Pinpoint the cell where the given text exists, returning its (x, y) midpoint coordinate. 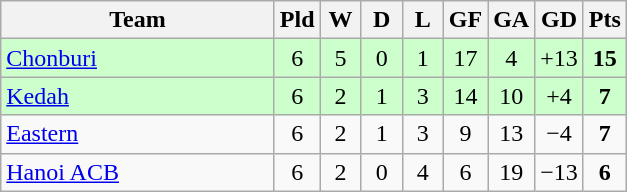
14 (465, 96)
19 (512, 172)
Pld (297, 20)
5 (340, 58)
GD (560, 20)
+13 (560, 58)
GF (465, 20)
GA (512, 20)
17 (465, 58)
10 (512, 96)
Hanoi ACB (138, 172)
−13 (560, 172)
Pts (604, 20)
−4 (560, 134)
D (382, 20)
13 (512, 134)
L (422, 20)
+4 (560, 96)
W (340, 20)
9 (465, 134)
Team (138, 20)
Kedah (138, 96)
15 (604, 58)
Eastern (138, 134)
Chonburi (138, 58)
